From the cell containing the given text, extract its center point as [x, y] coordinate. 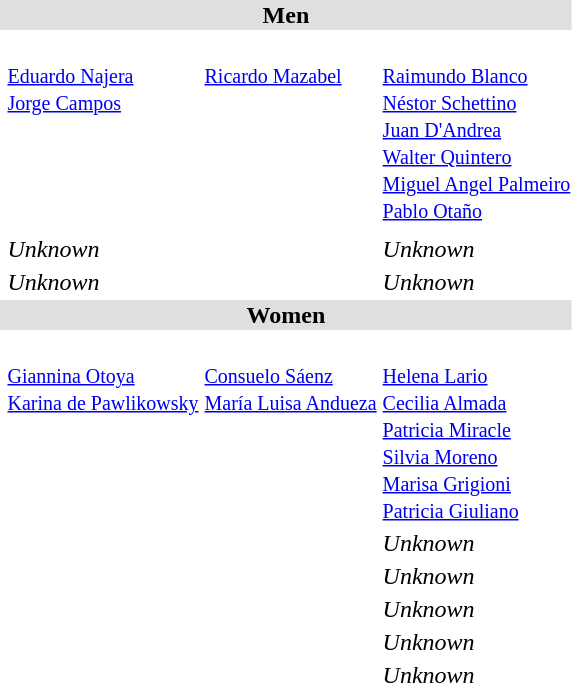
Ricardo Mazabel [290, 129]
Helena LarioCecilia AlmadaPatricia MiracleSilvia MorenoMarisa GrigioniPatricia Giuliano [476, 429]
Consuelo SáenzMaría Luisa Andueza [290, 429]
Women [286, 315]
Men [286, 15]
Raimundo BlancoNéstor SchettinoJuan D'AndreaWalter QuinteroMiguel Angel PalmeiroPablo Otaño [476, 129]
Giannina OtoyaKarina de Pawlikowsky [103, 429]
Eduardo NajeraJorge Campos [103, 129]
